Search for the cell housing the specified text and yield its (x, y) center coordinate. 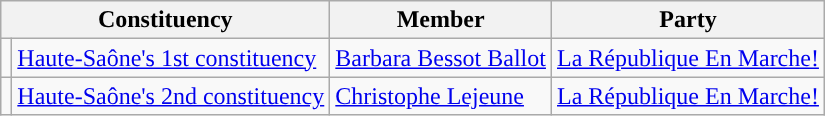
Member (441, 20)
Barbara Bessot Ballot (441, 58)
Party (688, 20)
Christophe Lejeune (441, 96)
Haute-Saône's 1st constituency (171, 58)
Constituency (166, 20)
Haute-Saône's 2nd constituency (171, 96)
